Identify which cell holds the provided text, then report its [X, Y] central coordinate. 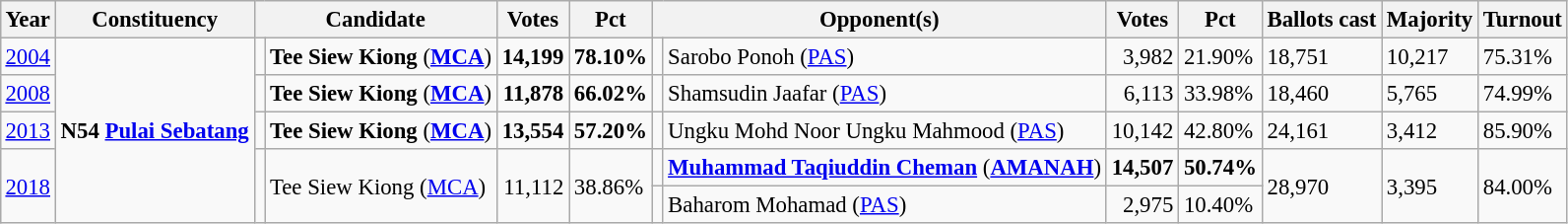
Baharom Mohamad (PAS) [884, 205]
66.02% [611, 94]
2,975 [1143, 205]
11,878 [532, 94]
21.90% [1221, 56]
Sarobo Ponoh (PAS) [884, 56]
Turnout [1523, 20]
Constituency [155, 20]
N54 Pulai Sebatang [155, 130]
Ballots cast [1322, 20]
78.10% [611, 56]
85.90% [1523, 131]
28,970 [1322, 186]
2013 [28, 131]
6,113 [1143, 94]
10,142 [1143, 131]
2004 [28, 56]
2008 [28, 94]
50.74% [1221, 168]
Majority [1430, 20]
11,112 [532, 186]
Opponent(s) [879, 20]
18,460 [1322, 94]
14,507 [1143, 168]
3,395 [1430, 186]
Year [28, 20]
13,554 [532, 131]
57.20% [611, 131]
33.98% [1221, 94]
42.80% [1221, 131]
75.31% [1523, 56]
24,161 [1322, 131]
10,217 [1430, 56]
2018 [28, 186]
14,199 [532, 56]
3,982 [1143, 56]
10.40% [1221, 205]
Muhammad Taqiuddin Cheman (AMANAH) [884, 168]
Ungku Mohd Noor Ungku Mahmood (PAS) [884, 131]
Shamsudin Jaafar (PAS) [884, 94]
38.86% [611, 186]
84.00% [1523, 186]
3,412 [1430, 131]
74.99% [1523, 94]
5,765 [1430, 94]
18,751 [1322, 56]
Candidate [375, 20]
